Scan for the cell matching the given text and deliver its [x, y] coordinate at center. 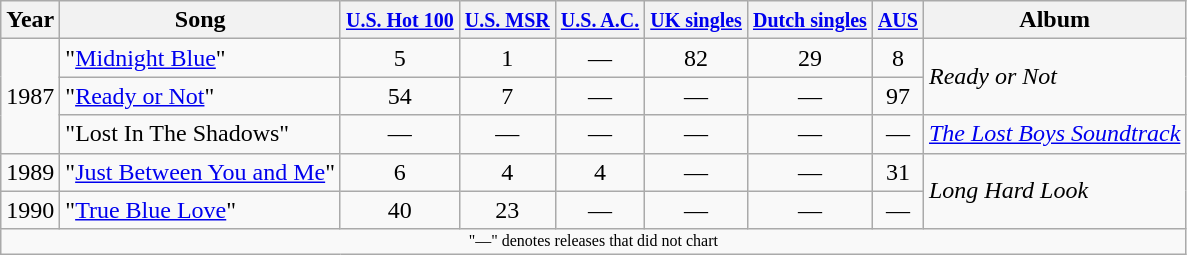
"True Blue Love" [200, 210]
5 [400, 58]
U.S. Hot 100 [400, 20]
Year [30, 20]
Long Hard Look [1054, 191]
29 [810, 58]
97 [898, 96]
82 [696, 58]
54 [400, 96]
Dutch singles [810, 20]
40 [400, 210]
"—" denotes releases that did not chart [594, 241]
The Lost Boys Soundtrack [1054, 134]
"Ready or Not" [200, 96]
U.S. A.C. [600, 20]
1990 [30, 210]
1987 [30, 96]
"Lost In The Shadows" [200, 134]
UK singles [696, 20]
"Midnight Blue" [200, 58]
U.S. MSR [507, 20]
7 [507, 96]
31 [898, 172]
1989 [30, 172]
1 [507, 58]
Ready or Not [1054, 77]
6 [400, 172]
"Just Between You and Me" [200, 172]
AUS [898, 20]
Song [200, 20]
23 [507, 210]
8 [898, 58]
Album [1054, 20]
